Detect which cell encompasses the target text, then output its (X, Y) center coordinate. 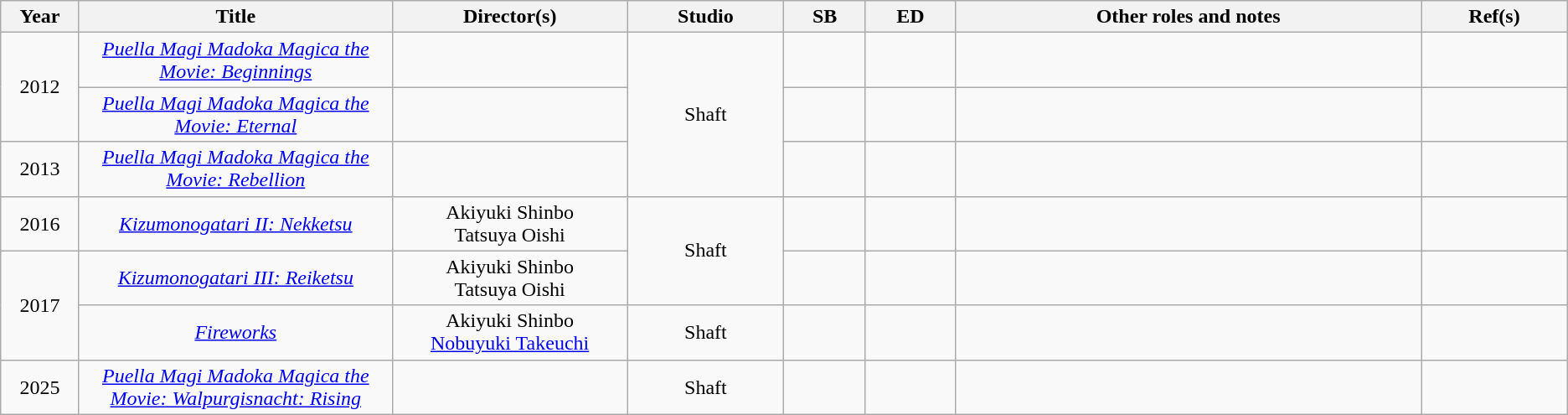
2017 (40, 305)
Studio (705, 17)
Director(s) (509, 17)
Puella Magi Madoka Magica the Movie: Beginnings (235, 60)
Fireworks (235, 332)
2012 (40, 87)
Kizumonogatari III: Reiketsu (235, 278)
2016 (40, 223)
Other roles and notes (1188, 17)
Akiyuki Shinbo Nobuyuki Takeuchi (509, 332)
ED (910, 17)
Year (40, 17)
Kizumonogatari II: Nekketsu (235, 223)
Title (235, 17)
SB (824, 17)
Ref(s) (1494, 17)
Puella Magi Madoka Magica the Movie: Walpurgisnacht: Rising (235, 387)
2025 (40, 387)
Puella Magi Madoka Magica the Movie: Rebellion (235, 169)
2013 (40, 169)
Puella Magi Madoka Magica the Movie: Eternal (235, 114)
